Locate the cell with the specified text and output its (x, y) center coordinate. 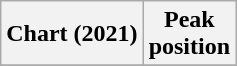
Chart (2021) (72, 34)
Peakposition (189, 34)
